Return (x, y) of the center of cell containing provided text 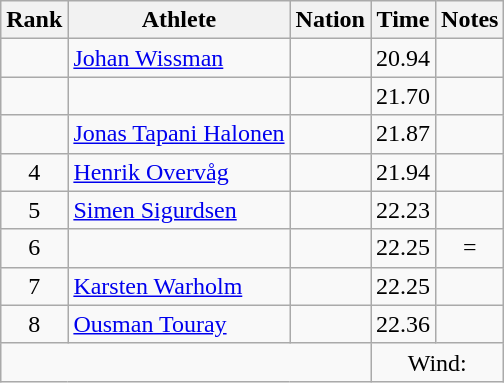
8 (34, 324)
Rank (34, 20)
Johan Wissman (179, 58)
Notes (470, 20)
22.23 (402, 210)
22.36 (402, 324)
5 (34, 210)
20.94 (402, 58)
21.70 (402, 96)
Wind: (436, 362)
Ousman Touray (179, 324)
Time (402, 20)
Henrik Overvåg (179, 172)
Jonas Tapani Halonen (179, 134)
= (470, 248)
21.94 (402, 172)
Karsten Warholm (179, 286)
Simen Sigurdsen (179, 210)
Nation (330, 20)
21.87 (402, 134)
6 (34, 248)
Athlete (179, 20)
4 (34, 172)
7 (34, 286)
